Scan for the cell matching the given text and deliver its [X, Y] coordinate at center. 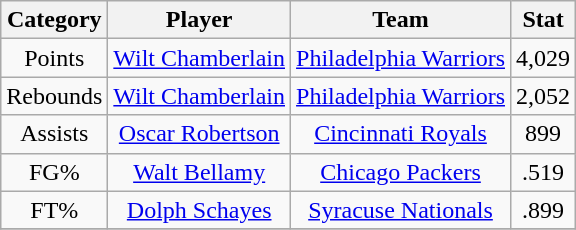
FT% [54, 210]
Syracuse Nationals [401, 210]
Category [54, 20]
Stat [544, 20]
Points [54, 58]
Assists [54, 134]
FG% [54, 172]
Oscar Robertson [200, 134]
Cincinnati Royals [401, 134]
Rebounds [54, 96]
.519 [544, 172]
Walt Bellamy [200, 172]
4,029 [544, 58]
Chicago Packers [401, 172]
.899 [544, 210]
899 [544, 134]
Team [401, 20]
Player [200, 20]
Dolph Schayes [200, 210]
2,052 [544, 96]
